Output the (x, y) coordinate of the center of the cell containing the given text.  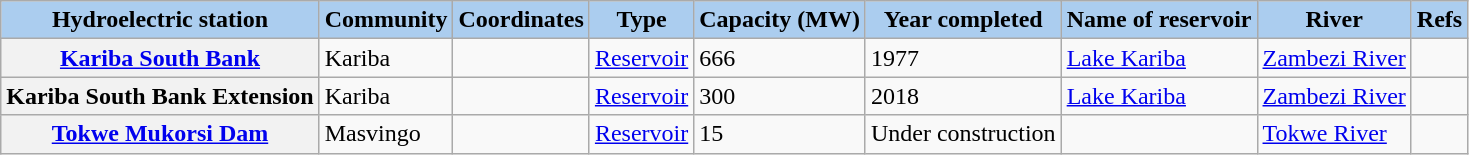
Kariba South Bank (160, 58)
666 (780, 58)
Kariba South Bank Extension (160, 96)
Capacity (MW) (780, 20)
Hydroelectric station (160, 20)
Community (386, 20)
River (1334, 20)
Year completed (963, 20)
Refs (1439, 20)
Tokwe River (1334, 134)
2018 (963, 96)
Masvingo (386, 134)
300 (780, 96)
Type (641, 20)
Name of reservoir (1159, 20)
Coordinates (521, 20)
1977 (963, 58)
Under construction (963, 134)
Tokwe Mukorsi Dam (160, 134)
15 (780, 134)
